Output the [X, Y] coordinate of the center of the cell containing the given text.  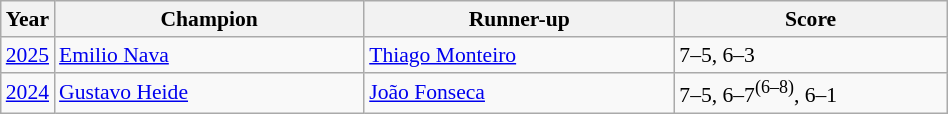
7–5, 6–7(6–8), 6–1 [810, 92]
2025 [28, 55]
Champion [209, 19]
2024 [28, 92]
João Fonseca [519, 92]
Runner-up [519, 19]
Emilio Nava [209, 55]
7–5, 6–3 [810, 55]
Year [28, 19]
Score [810, 19]
Gustavo Heide [209, 92]
Thiago Monteiro [519, 55]
